Search for the cell housing the specified text and yield its [X, Y] center coordinate. 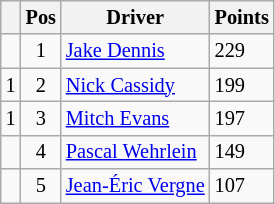
2 [41, 85]
Nick Cassidy [136, 85]
5 [41, 186]
3 [41, 118]
197 [242, 118]
Jean-Éric Vergne [136, 186]
229 [242, 51]
Points [242, 17]
107 [242, 186]
199 [242, 85]
Jake Dennis [136, 51]
4 [41, 152]
149 [242, 152]
Pos [41, 17]
Pascal Wehrlein [136, 152]
Mitch Evans [136, 118]
Driver [136, 17]
